Locate the cell with the specified text and output its [X, Y] center coordinate. 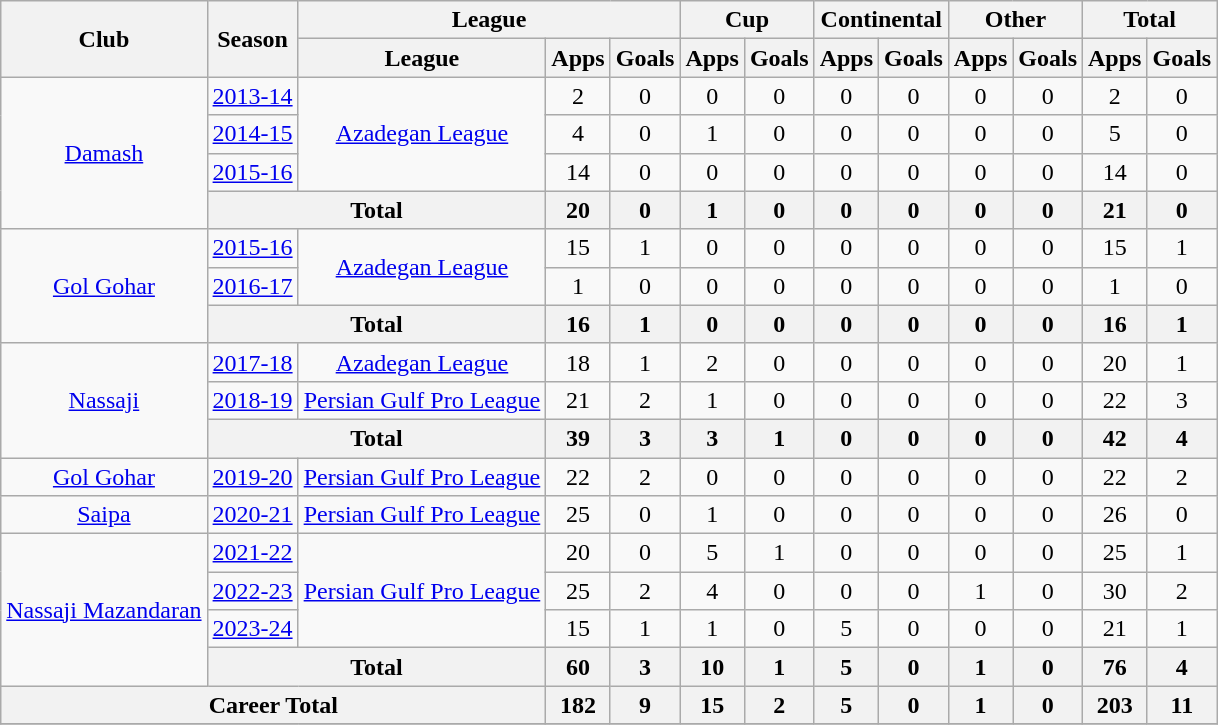
10 [712, 667]
Cup [747, 20]
203 [1115, 705]
76 [1115, 667]
Nassaji Mazandaran [104, 610]
Season [252, 39]
2017-18 [252, 362]
2013-14 [252, 96]
Damash [104, 153]
9 [645, 705]
39 [578, 438]
60 [578, 667]
2023-24 [252, 629]
Other [1015, 20]
Continental [881, 20]
2014-15 [252, 134]
18 [578, 362]
26 [1115, 515]
Saipa [104, 515]
2022-23 [252, 591]
2016-17 [252, 286]
11 [1182, 705]
30 [1115, 591]
2019-20 [252, 477]
2018-19 [252, 400]
182 [578, 705]
2021-22 [252, 553]
2020-21 [252, 515]
Career Total [274, 705]
Nassaji [104, 400]
42 [1115, 438]
Club [104, 39]
